Capture the cell that displays the provided text and extract its [X, Y] central coordinate. 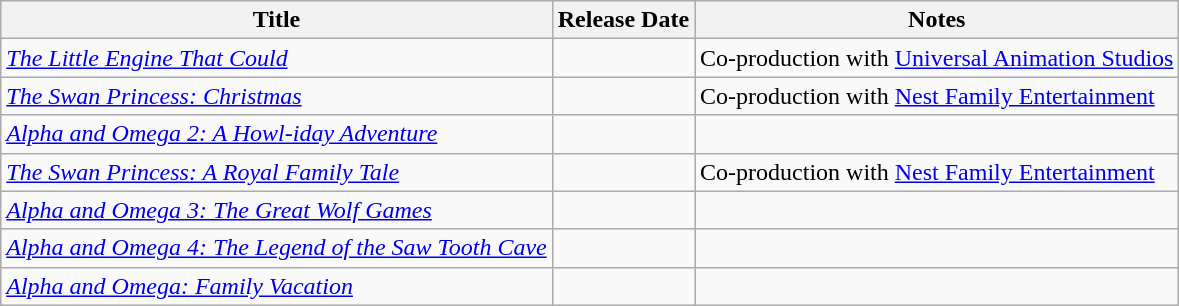
The Little Engine That Could [276, 58]
Title [276, 20]
The Swan Princess: Christmas [276, 96]
Alpha and Omega: Family Vacation [276, 286]
Notes [937, 20]
Alpha and Omega 2: A Howl-iday Adventure [276, 134]
Release Date [623, 20]
Alpha and Omega 4: The Legend of the Saw Tooth Cave [276, 248]
The Swan Princess: A Royal Family Tale [276, 172]
Alpha and Omega 3: The Great Wolf Games [276, 210]
Co-production with Universal Animation Studios [937, 58]
